Return [X, Y] of the center of cell containing provided text 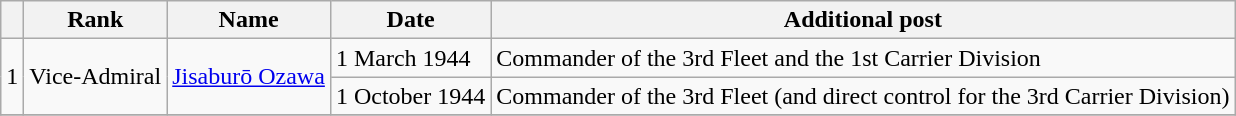
Commander of the 3rd Fleet (and direct control for the 3rd Carrier Division) [863, 96]
Additional post [863, 20]
Jisaburō Ozawa [249, 77]
1 March 1944 [410, 58]
Commander of the 3rd Fleet and the 1st Carrier Division [863, 58]
Date [410, 20]
1 October 1944 [410, 96]
Name [249, 20]
Vice-Admiral [96, 77]
1 [12, 77]
Rank [96, 20]
